Capture the cell that displays the provided text and extract its [X, Y] central coordinate. 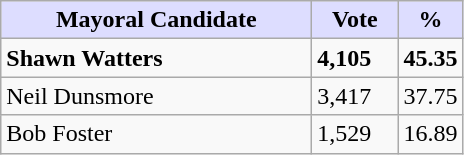
37.75 [430, 96]
Bob Foster [156, 134]
1,529 [355, 134]
Shawn Watters [156, 58]
45.35 [430, 58]
16.89 [430, 134]
Vote [355, 20]
3,417 [355, 96]
4,105 [355, 58]
Neil Dunsmore [156, 96]
Mayoral Candidate [156, 20]
% [430, 20]
